Search for the cell housing the specified text and yield its [x, y] center coordinate. 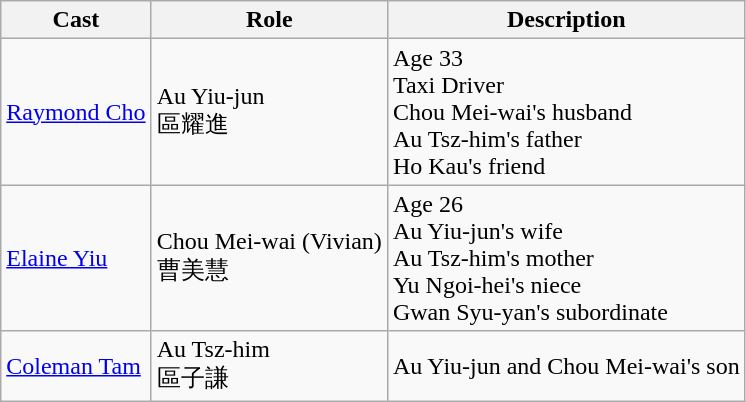
Description [566, 20]
Age 26Au Yiu-jun's wife Au Tsz-him's mother Yu Ngoi-hei's niece Gwan Syu-yan's subordinate [566, 258]
Au Yiu-jun 區耀進 [269, 112]
Role [269, 20]
Age 33Taxi Driver Chou Mei-wai's husband Au Tsz-him's father Ho Kau's friend [566, 112]
Coleman Tam [76, 366]
Au Tsz-him 區子謙 [269, 366]
Elaine Yiu [76, 258]
Au Yiu-jun and Chou Mei-wai's son [566, 366]
Raymond Cho [76, 112]
Cast [76, 20]
Chou Mei-wai (Vivian) 曹美慧 [269, 258]
